Scan for the cell matching the given text and deliver its (X, Y) coordinate at center. 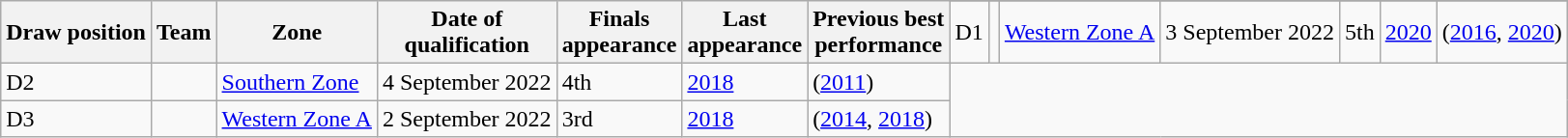
3rd (619, 119)
(2014, 2018) (879, 119)
2 September 2022 (467, 119)
D1 (969, 33)
D3 (76, 119)
Finalsappearance (619, 33)
2020 (1409, 33)
(2016, 2020) (1501, 33)
5th (1359, 33)
4th (619, 82)
Previous bestperformance (879, 33)
Team (184, 33)
Zone (297, 33)
Date ofqualification (467, 33)
Southern Zone (297, 82)
Draw position (76, 33)
D2 (76, 82)
3 September 2022 (1250, 33)
Lastappearance (745, 33)
4 September 2022 (467, 82)
(2011) (879, 82)
